Locate the cell with the specified text and output its [X, Y] center coordinate. 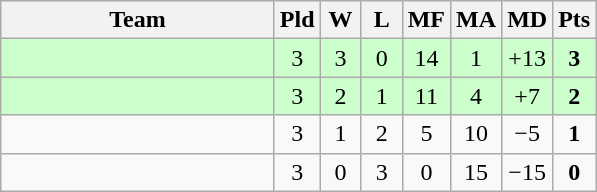
MA [476, 20]
−5 [528, 134]
MD [528, 20]
MF [426, 20]
+13 [528, 58]
W [340, 20]
+7 [528, 96]
−15 [528, 172]
10 [476, 134]
Team [138, 20]
5 [426, 134]
Pld [297, 20]
14 [426, 58]
4 [476, 96]
Pts [574, 20]
11 [426, 96]
L [382, 20]
15 [476, 172]
